Pinpoint the cell where the given text exists, returning its (x, y) midpoint coordinate. 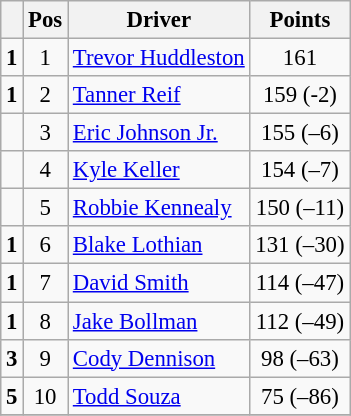
154 (–7) (300, 170)
Blake Lothian (160, 245)
98 (–63) (300, 358)
2 (46, 95)
Points (300, 20)
Robbie Kennealy (160, 208)
155 (–6) (300, 133)
Todd Souza (160, 396)
6 (46, 245)
Eric Johnson Jr. (160, 133)
Jake Bollman (160, 321)
4 (46, 170)
10 (46, 396)
Trevor Huddleston (160, 58)
114 (–47) (300, 283)
7 (46, 283)
Tanner Reif (160, 95)
9 (46, 358)
112 (–49) (300, 321)
Pos (46, 20)
David Smith (160, 283)
75 (–86) (300, 396)
Cody Dennison (160, 358)
150 (–11) (300, 208)
8 (46, 321)
Driver (160, 20)
159 (-2) (300, 95)
161 (300, 58)
131 (–30) (300, 245)
Kyle Keller (160, 170)
